For the text-containing cell, return its midpoint in (X, Y) coordinate format. 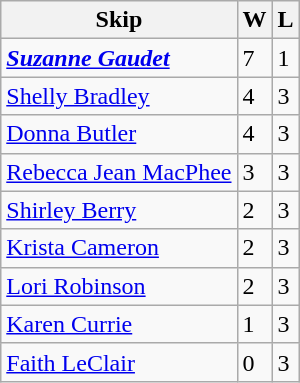
Rebecca Jean MacPhee (119, 172)
Lori Robinson (119, 286)
Karen Currie (119, 324)
L (286, 20)
Skip (119, 20)
0 (254, 362)
Faith LeClair (119, 362)
Suzanne Gaudet (119, 58)
W (254, 20)
Krista Cameron (119, 248)
7 (254, 58)
Donna Butler (119, 134)
Shirley Berry (119, 210)
Shelly Bradley (119, 96)
